Identify which cell holds the provided text, then report its (X, Y) central coordinate. 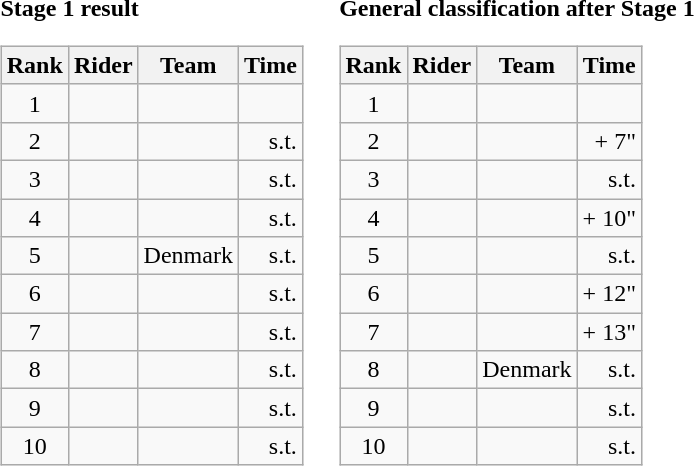
+ 13" (609, 332)
+ 7" (609, 141)
+ 12" (609, 294)
+ 10" (609, 217)
